Output the (x, y) coordinate of the center of the cell containing the given text.  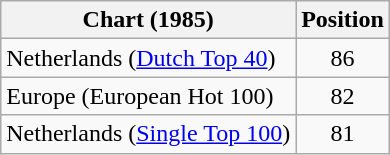
86 (343, 58)
Chart (1985) (148, 20)
82 (343, 96)
Europe (European Hot 100) (148, 96)
Netherlands (Single Top 100) (148, 134)
81 (343, 134)
Netherlands (Dutch Top 40) (148, 58)
Position (343, 20)
